Locate the cell with the specified text and output its [x, y] center coordinate. 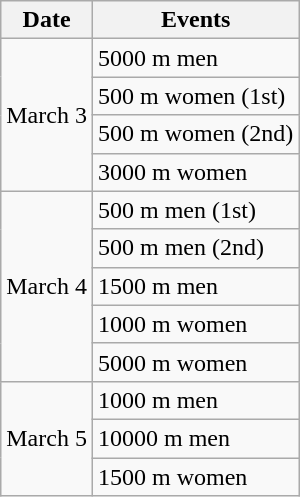
Date [47, 20]
1500 m men [195, 286]
10000 m men [195, 438]
5000 m men [195, 58]
500 m men (2nd) [195, 248]
3000 m women [195, 172]
March 3 [47, 115]
March 4 [47, 286]
500 m women (1st) [195, 96]
1000 m men [195, 400]
500 m women (2nd) [195, 134]
1500 m women [195, 477]
Events [195, 20]
March 5 [47, 438]
5000 m women [195, 362]
1000 m women [195, 324]
500 m men (1st) [195, 210]
